Locate the cell with the specified text and output its (x, y) center coordinate. 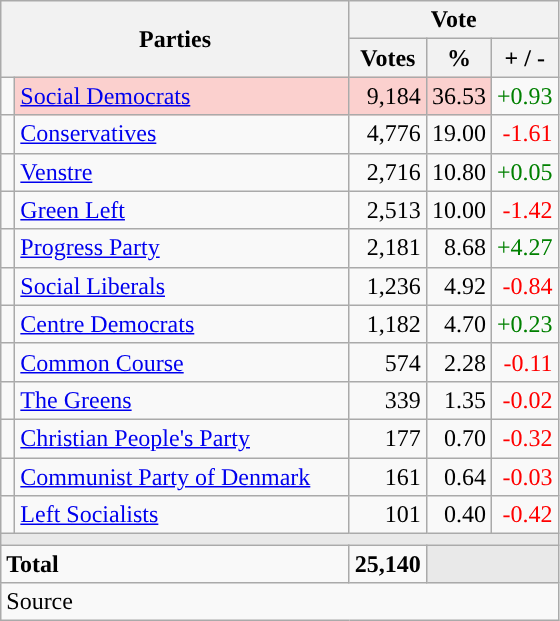
-0.02 (524, 400)
+4.27 (524, 248)
Progress Party (182, 248)
8.68 (458, 248)
-0.32 (524, 438)
1,182 (388, 324)
-0.42 (524, 515)
2.28 (458, 362)
+ / - (524, 58)
Vote (454, 20)
574 (388, 362)
Social Democrats (182, 96)
Communist Party of Denmark (182, 477)
Christian People's Party (182, 438)
339 (388, 400)
19.00 (458, 134)
0.70 (458, 438)
Social Liberals (182, 286)
Common Course (182, 362)
% (458, 58)
2,513 (388, 210)
Centre Democrats (182, 324)
+0.93 (524, 96)
Parties (176, 39)
Green Left (182, 210)
+0.23 (524, 324)
1.35 (458, 400)
25,140 (388, 564)
Votes (388, 58)
Left Socialists (182, 515)
0.40 (458, 515)
Total (176, 564)
10.80 (458, 172)
36.53 (458, 96)
-0.03 (524, 477)
Source (280, 602)
101 (388, 515)
4,776 (388, 134)
4.70 (458, 324)
+0.05 (524, 172)
Venstre (182, 172)
2,181 (388, 248)
Conservatives (182, 134)
4.92 (458, 286)
-1.42 (524, 210)
The Greens (182, 400)
161 (388, 477)
-1.61 (524, 134)
0.64 (458, 477)
-0.11 (524, 362)
9,184 (388, 96)
177 (388, 438)
10.00 (458, 210)
2,716 (388, 172)
-0.84 (524, 286)
1,236 (388, 286)
